Return the (x, y) coordinate for the center point of the cell that contains the specified text.  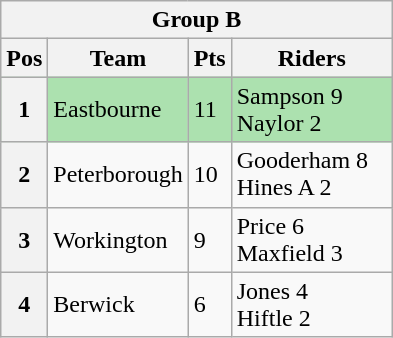
Pts (210, 58)
3 (24, 240)
Sampson 9Naylor 2 (312, 110)
6 (210, 304)
Team (118, 58)
Gooderham 8Hines A 2 (312, 174)
2 (24, 174)
11 (210, 110)
1 (24, 110)
Peterborough (118, 174)
Workington (118, 240)
Price 6Maxfield 3 (312, 240)
Eastbourne (118, 110)
10 (210, 174)
Riders (312, 58)
Pos (24, 58)
Group B (197, 20)
9 (210, 240)
Jones 4Hiftle 2 (312, 304)
4 (24, 304)
Berwick (118, 304)
